For the text-containing cell, return its midpoint in (X, Y) coordinate format. 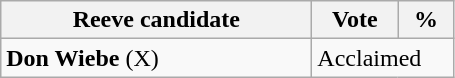
Vote (355, 20)
% (426, 20)
Acclaimed (383, 58)
Reeve candidate (156, 20)
Don Wiebe (X) (156, 58)
